Scan for the cell matching the given text and deliver its (X, Y) coordinate at center. 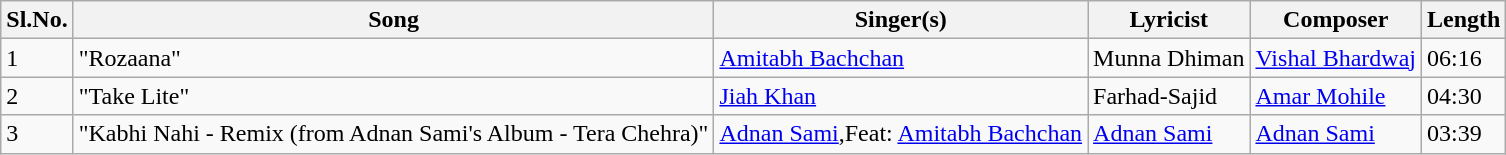
04:30 (1464, 96)
Composer (1336, 20)
Lyricist (1169, 20)
06:16 (1464, 58)
Amar Mohile (1336, 96)
Sl.No. (37, 20)
Jiah Khan (901, 96)
3 (37, 134)
2 (37, 96)
"Kabhi Nahi - Remix (from Adnan Sami's Album - Tera Chehra)" (394, 134)
1 (37, 58)
Singer(s) (901, 20)
"Rozaana" (394, 58)
Munna Dhiman (1169, 58)
03:39 (1464, 134)
Song (394, 20)
Adnan Sami,Feat: Amitabh Bachchan (901, 134)
"Take Lite" (394, 96)
Length (1464, 20)
Amitabh Bachchan (901, 58)
Vishal Bhardwaj (1336, 58)
Farhad-Sajid (1169, 96)
